From the cell containing the given text, extract its center point as [X, Y] coordinate. 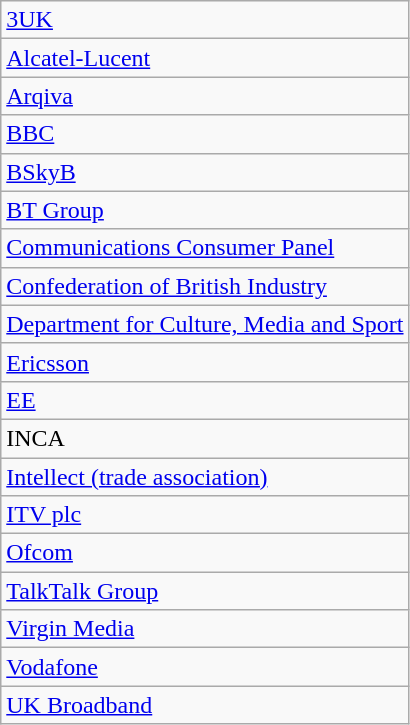
BSkyB [205, 172]
3UK [205, 20]
Virgin Media [205, 629]
Communications Consumer Panel [205, 248]
ITV plc [205, 515]
Intellect (trade association) [205, 477]
Arqiva [205, 96]
BBC [205, 134]
INCA [205, 438]
Vodafone [205, 667]
TalkTalk Group [205, 591]
UK Broadband [205, 705]
EE [205, 400]
Department for Culture, Media and Sport [205, 324]
Ofcom [205, 553]
Ericsson [205, 362]
Alcatel-Lucent [205, 58]
Confederation of British Industry [205, 286]
BT Group [205, 210]
